Output the [X, Y] coordinate of the center of the cell containing the given text.  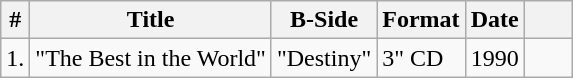
Date [494, 20]
"The Best in the World" [151, 58]
Title [151, 20]
"Destiny" [324, 58]
B-Side [324, 20]
Format [421, 20]
# [16, 20]
1990 [494, 58]
1. [16, 58]
3" CD [421, 58]
